Provide the [X, Y] coordinate of the cell's center where the given text is located.  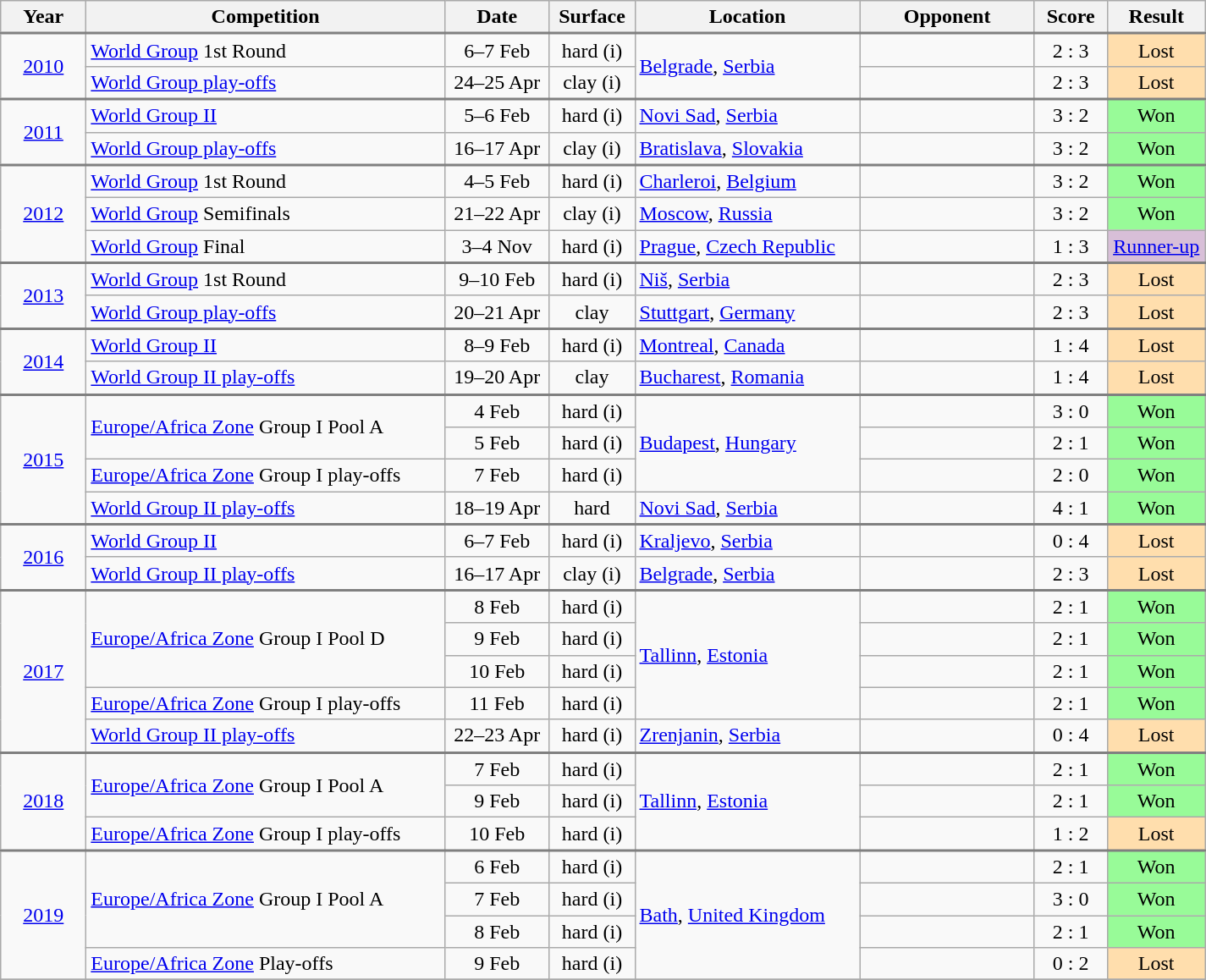
2012 [44, 214]
Score [1071, 17]
5 Feb [497, 443]
22–23 Apr [497, 736]
2019 [44, 916]
Bucharest, Romania [747, 377]
2011 [44, 132]
Surface [592, 17]
Opponent [947, 17]
2017 [44, 671]
9–10 Feb [497, 279]
2014 [44, 361]
1 : 2 [1071, 834]
Date [497, 17]
Charleroi, Belgium [747, 181]
Europe/Africa Zone Play-offs [266, 964]
hard [592, 508]
Bath, United Kingdom [747, 916]
11 Feb [497, 703]
Competition [266, 17]
Prague, Czech Republic [747, 247]
World Group Final [266, 247]
4–5 Feb [497, 181]
18–19 Apr [497, 508]
Year [44, 17]
2 : 0 [1071, 476]
6 Feb [497, 867]
Moscow, Russia [747, 214]
4 Feb [497, 411]
2010 [44, 67]
Europe/Africa Zone Group I Pool D [266, 638]
Bratislava, Slovakia [747, 149]
2013 [44, 295]
1 : 3 [1071, 247]
Zrenjanin, Serbia [747, 736]
Montreal, Canada [747, 345]
Niš, Serbia [747, 279]
0 : 2 [1071, 964]
2015 [44, 460]
Stuttgart, Germany [747, 311]
Runner-up [1156, 247]
4 : 1 [1071, 508]
3–4 Nov [497, 247]
Kraljevo, Serbia [747, 542]
World Group Semifinals [266, 214]
Budapest, Hungary [747, 443]
20–21 Apr [497, 311]
21–22 Apr [497, 214]
24–25 Apr [497, 83]
Location [747, 17]
2016 [44, 558]
8–9 Feb [497, 345]
5–6 Feb [497, 115]
19–20 Apr [497, 377]
2018 [44, 801]
Result [1156, 17]
